Pinpoint the cell where the given text exists, returning its [X, Y] midpoint coordinate. 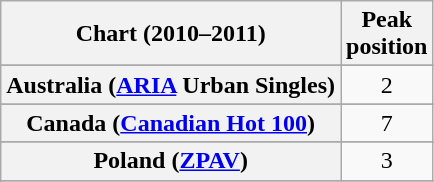
Chart (2010–2011) [171, 34]
Peakposition [387, 34]
7 [387, 123]
Australia (ARIA Urban Singles) [171, 85]
2 [387, 85]
Poland (ZPAV) [171, 161]
3 [387, 161]
Canada (Canadian Hot 100) [171, 123]
